Output the [x, y] coordinate of the center of the cell containing the given text.  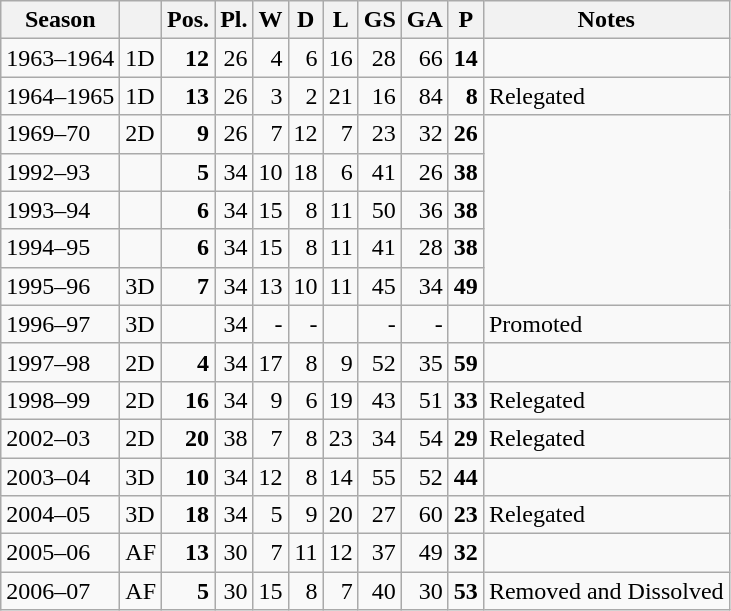
2005–06 [60, 553]
1963–1964 [60, 58]
40 [380, 591]
66 [424, 58]
1994–95 [60, 248]
2004–05 [60, 515]
33 [466, 400]
1964–1965 [60, 96]
1995–96 [60, 286]
55 [380, 477]
1993–94 [60, 210]
21 [340, 96]
19 [340, 400]
2 [306, 96]
1997–98 [60, 362]
17 [270, 362]
1998–99 [60, 400]
43 [380, 400]
D [306, 20]
36 [424, 210]
Promoted [606, 324]
P [466, 20]
2006–07 [60, 591]
Season [60, 20]
53 [466, 591]
1996–97 [60, 324]
59 [466, 362]
Notes [606, 20]
44 [466, 477]
GA [424, 20]
50 [380, 210]
84 [424, 96]
35 [424, 362]
45 [380, 286]
1969–70 [60, 134]
Pos. [188, 20]
60 [424, 515]
51 [424, 400]
2002–03 [60, 438]
54 [424, 438]
Removed and Dissolved [606, 591]
W [270, 20]
27 [380, 515]
2003–04 [60, 477]
L [340, 20]
37 [380, 553]
Pl. [234, 20]
29 [466, 438]
1992–93 [60, 172]
3 [270, 96]
GS [380, 20]
